Return the (X, Y) coordinate for the center point of the cell that contains the specified text.  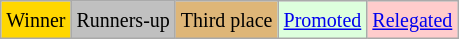
Runners-up (123, 20)
Promoted (322, 20)
Relegated (412, 20)
Winner (36, 20)
Third place (226, 20)
